Determine the [X, Y] coordinate at the center of the cell enclosing the given text.  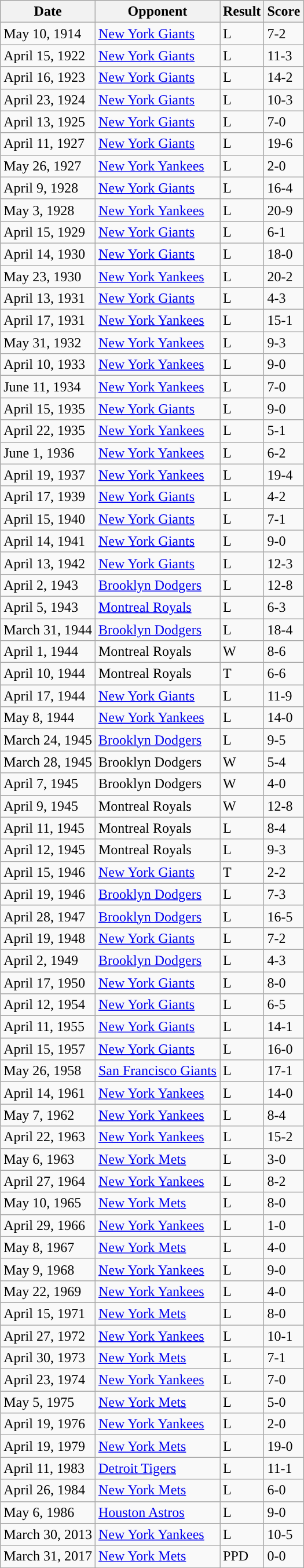
April 15, 1946 [48, 872]
April 13, 1942 [48, 563]
April 12, 1954 [48, 1005]
20-2 [284, 277]
Date [48, 12]
6-5 [284, 1005]
April 5, 1943 [48, 607]
Result [242, 12]
March 31, 1944 [48, 629]
April 27, 1972 [48, 1335]
11-9 [284, 696]
April 29, 1966 [48, 1225]
April 19, 1979 [48, 1446]
March 24, 1945 [48, 740]
May 23, 1930 [48, 277]
April 15, 1940 [48, 519]
Opponent [158, 12]
April 27, 1964 [48, 1181]
10-3 [284, 100]
April 9, 1928 [48, 188]
May 8, 1967 [48, 1247]
6-6 [284, 674]
April 15, 1957 [48, 1049]
April 23, 1974 [48, 1380]
April 15, 1922 [48, 56]
May 31, 1932 [48, 343]
April 19, 1948 [48, 938]
May 10, 1914 [48, 34]
April 30, 1973 [48, 1358]
6-1 [284, 232]
12-3 [284, 563]
April 15, 1935 [48, 409]
0-0 [284, 1556]
9-5 [284, 740]
6-3 [284, 607]
17-1 [284, 1071]
April 22, 1963 [48, 1137]
April 9, 1945 [48, 806]
20-9 [284, 210]
18-0 [284, 254]
Score [284, 12]
April 26, 1984 [48, 1490]
April 14, 1941 [48, 541]
May 3, 1928 [48, 210]
8-6 [284, 652]
16-4 [284, 188]
May 10, 1965 [48, 1203]
16-0 [284, 1049]
5-0 [284, 1402]
April 17, 1944 [48, 696]
March 30, 2013 [48, 1534]
16-5 [284, 916]
San Francisco Giants [158, 1071]
6-0 [284, 1490]
April 16, 1923 [48, 78]
April 17, 1931 [48, 321]
15-1 [284, 321]
19-6 [284, 144]
7-3 [284, 894]
April 10, 1944 [48, 674]
10-1 [284, 1335]
May 6, 1963 [48, 1159]
19-0 [284, 1446]
April 17, 1950 [48, 983]
June 11, 1934 [48, 387]
14-2 [284, 78]
April 11, 1955 [48, 1027]
March 31, 2017 [48, 1556]
8-2 [284, 1181]
April 7, 1945 [48, 784]
3-0 [284, 1159]
May 26, 1927 [48, 166]
April 22, 1935 [48, 431]
11-3 [284, 56]
April 19, 1946 [48, 894]
April 23, 1924 [48, 100]
5-4 [284, 762]
May 6, 1986 [48, 1512]
May 9, 1968 [48, 1269]
14-1 [284, 1027]
15-2 [284, 1137]
April 19, 1937 [48, 475]
April 17, 1939 [48, 497]
1-0 [284, 1225]
PPD [242, 1556]
April 28, 1947 [48, 916]
May 7, 1962 [48, 1115]
June 1, 1936 [48, 453]
4-2 [284, 497]
April 13, 1931 [48, 299]
April 12, 1945 [48, 850]
April 14, 1930 [48, 254]
April 13, 1925 [48, 122]
April 15, 1929 [48, 232]
19-4 [284, 475]
11-1 [284, 1468]
May 26, 1958 [48, 1071]
Detroit Tigers [158, 1468]
April 1, 1944 [48, 652]
May 22, 1969 [48, 1291]
2-2 [284, 872]
April 2, 1949 [48, 960]
April 11, 1983 [48, 1468]
April 14, 1961 [48, 1093]
March 28, 1945 [48, 762]
April 10, 1933 [48, 365]
Houston Astros [158, 1512]
April 11, 1945 [48, 828]
6-2 [284, 453]
5-1 [284, 431]
April 2, 1943 [48, 585]
10-5 [284, 1534]
May 5, 1975 [48, 1402]
18-4 [284, 629]
April 15, 1971 [48, 1313]
May 8, 1944 [48, 718]
April 11, 1927 [48, 144]
April 19, 1976 [48, 1424]
